Scan for the cell matching the given text and deliver its [x, y] coordinate at center. 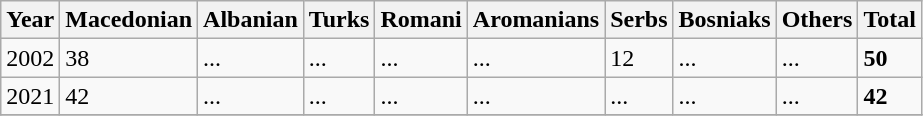
2002 [30, 58]
Albanian [251, 20]
Others [817, 20]
Bosniaks [724, 20]
Aromanians [536, 20]
Turks [339, 20]
12 [639, 58]
Year [30, 20]
50 [890, 58]
2021 [30, 96]
38 [129, 58]
Serbs [639, 20]
Total [890, 20]
Romani [421, 20]
Macedonian [129, 20]
